Scan for the cell matching the given text and deliver its [x, y] coordinate at center. 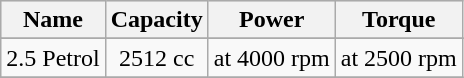
Torque [398, 20]
2512 cc [156, 58]
Name [53, 20]
at 4000 rpm [272, 58]
2.5 Petrol [53, 58]
at 2500 rpm [398, 58]
Capacity [156, 20]
Power [272, 20]
